For the text-containing cell, return its midpoint in [X, Y] coordinate format. 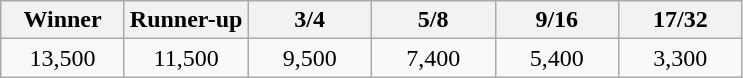
5,400 [557, 58]
9/16 [557, 20]
3,300 [681, 58]
5/8 [433, 20]
9,500 [310, 58]
3/4 [310, 20]
7,400 [433, 58]
Winner [63, 20]
Runner-up [186, 20]
13,500 [63, 58]
11,500 [186, 58]
17/32 [681, 20]
